Extract the (X, Y) coordinate from the center of the cell holding the provided text.  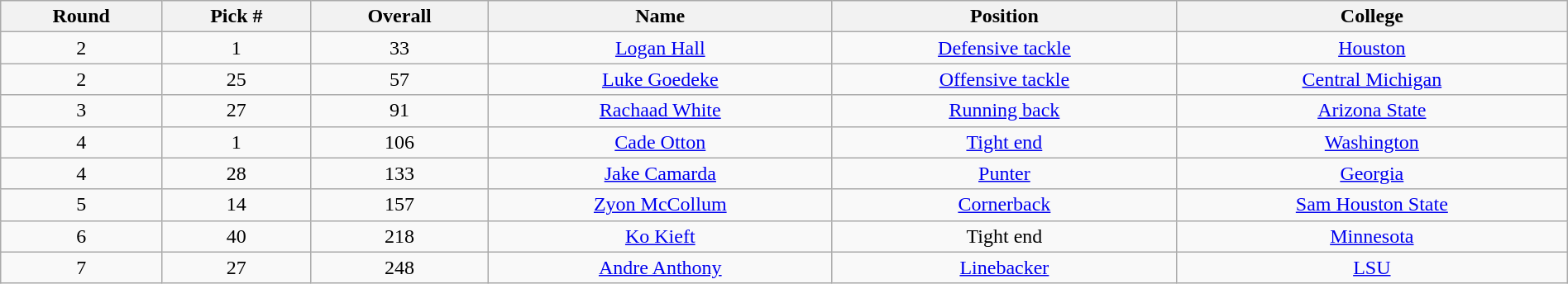
133 (399, 173)
Running back (1004, 111)
Defensive tackle (1004, 48)
28 (237, 173)
Cornerback (1004, 205)
Minnesota (1371, 236)
33 (399, 48)
Andre Anthony (660, 267)
3 (81, 111)
Cade Otton (660, 142)
LSU (1371, 267)
6 (81, 236)
57 (399, 79)
Position (1004, 17)
218 (399, 236)
5 (81, 205)
157 (399, 205)
Logan Hall (660, 48)
Zyon McCollum (660, 205)
25 (237, 79)
91 (399, 111)
Sam Houston State (1371, 205)
Round (81, 17)
Arizona State (1371, 111)
College (1371, 17)
7 (81, 267)
Punter (1004, 173)
40 (237, 236)
Offensive tackle (1004, 79)
Georgia (1371, 173)
Overall (399, 17)
Name (660, 17)
Pick # (237, 17)
Central Michigan (1371, 79)
Luke Goedeke (660, 79)
106 (399, 142)
Washington (1371, 142)
Jake Camarda (660, 173)
14 (237, 205)
Ko Kieft (660, 236)
Rachaad White (660, 111)
248 (399, 267)
Houston (1371, 48)
Linebacker (1004, 267)
